Search for the cell housing the specified text and yield its (x, y) center coordinate. 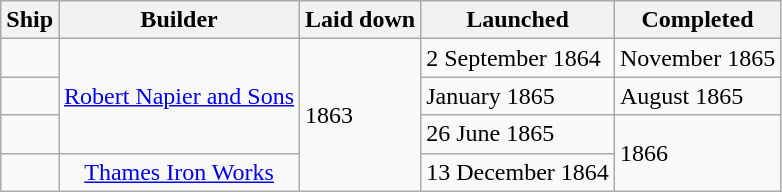
August 1865 (697, 96)
26 June 1865 (518, 134)
Builder (180, 20)
13 December 1864 (518, 172)
Laid down (360, 20)
Launched (518, 20)
Completed (697, 20)
2 September 1864 (518, 58)
November 1865 (697, 58)
1866 (697, 153)
January 1865 (518, 96)
1863 (360, 115)
Thames Iron Works (180, 172)
Ship (30, 20)
Robert Napier and Sons (180, 96)
